Identify which cell holds the provided text, then report its [X, Y] central coordinate. 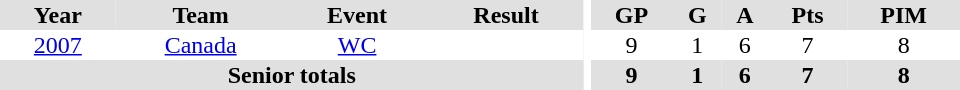
Result [506, 15]
A [745, 15]
Team [201, 15]
Pts [808, 15]
2007 [58, 45]
Event [358, 15]
Year [58, 15]
PIM [904, 15]
G [698, 15]
Senior totals [292, 75]
WC [358, 45]
Canada [201, 45]
GP [631, 15]
